Detect which cell encompasses the target text, then output its [X, Y] center coordinate. 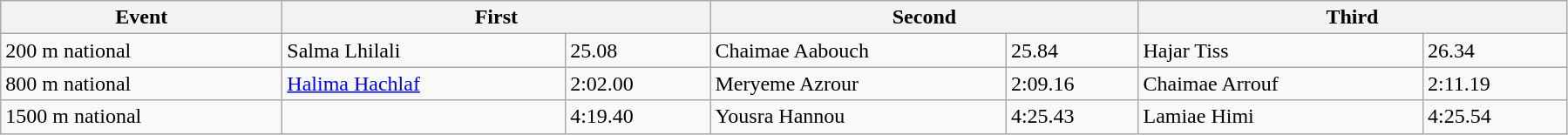
Chaimae Aabouch [859, 51]
Yousra Hannou [859, 117]
1500 m national [141, 117]
Chaimae Arrouf [1281, 84]
Halima Hachlaf [424, 84]
Lamiae Himi [1281, 117]
4:19.40 [638, 117]
2:09.16 [1072, 84]
First [497, 17]
4:25.43 [1072, 117]
800 m national [141, 84]
Third [1353, 17]
2:02.00 [638, 84]
Meryeme Azrour [859, 84]
Salma Lhilali [424, 51]
2:11.19 [1495, 84]
26.34 [1495, 51]
200 m national [141, 51]
4:25.54 [1495, 117]
Second [924, 17]
25.84 [1072, 51]
Hajar Tiss [1281, 51]
Event [141, 17]
25.08 [638, 51]
